Scan for the cell matching the given text and deliver its (x, y) coordinate at center. 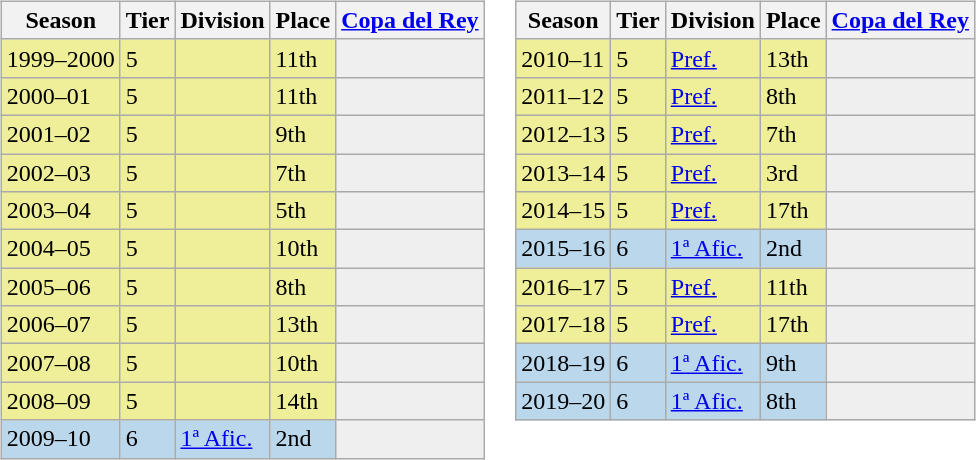
2012–13 (564, 134)
2000–01 (60, 96)
2015–16 (564, 249)
14th (303, 401)
1999–2000 (60, 58)
2010–11 (564, 58)
2007–08 (60, 363)
2009–10 (60, 439)
2003–04 (60, 211)
5th (303, 211)
2004–05 (60, 249)
2019–20 (564, 401)
2008–09 (60, 401)
2001–02 (60, 134)
2002–03 (60, 173)
2011–12 (564, 96)
2018–19 (564, 363)
2016–17 (564, 287)
3rd (793, 173)
2005–06 (60, 287)
2013–14 (564, 173)
2014–15 (564, 211)
2017–18 (564, 325)
2006–07 (60, 325)
